Determine the [x, y] coordinate at the center of the cell enclosing the given text.  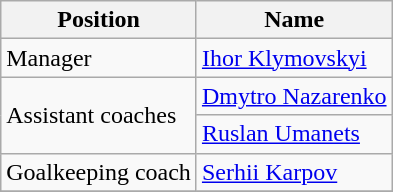
Manager [99, 58]
Serhii Karpov [294, 172]
Ihor Klymovskyi [294, 58]
Assistant coaches [99, 115]
Ruslan Umanets [294, 134]
Position [99, 20]
Name [294, 20]
Goalkeeping coach [99, 172]
Dmytro Nazarenko [294, 96]
